Scan for the cell matching the given text and deliver its (x, y) coordinate at center. 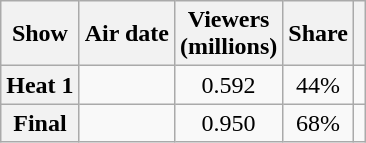
Share (318, 34)
44% (318, 85)
Viewers(millions) (228, 34)
Final (40, 123)
68% (318, 123)
Air date (126, 34)
0.592 (228, 85)
Heat 1 (40, 85)
Show (40, 34)
0.950 (228, 123)
